Return (x, y) of the center of cell containing provided text 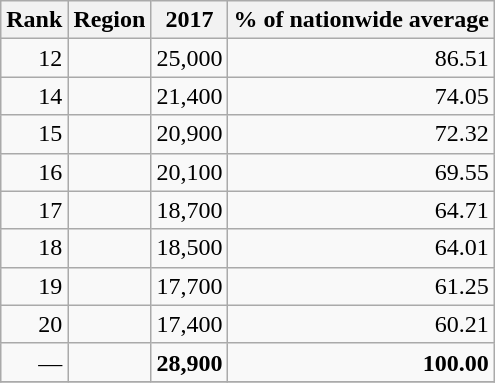
69.55 (361, 172)
18,500 (190, 248)
25,000 (190, 58)
17,700 (190, 286)
61.25 (361, 286)
72.32 (361, 134)
% of nationwide average (361, 20)
19 (34, 286)
18,700 (190, 210)
14 (34, 96)
28,900 (190, 362)
18 (34, 248)
21,400 (190, 96)
64.01 (361, 248)
86.51 (361, 58)
— (34, 362)
15 (34, 134)
64.71 (361, 210)
Rank (34, 20)
100.00 (361, 362)
20 (34, 324)
Region (110, 20)
20,900 (190, 134)
17,400 (190, 324)
12 (34, 58)
74.05 (361, 96)
60.21 (361, 324)
20,100 (190, 172)
2017 (190, 20)
17 (34, 210)
16 (34, 172)
